Extract the [x, y] coordinate from the center of the cell holding the provided text.  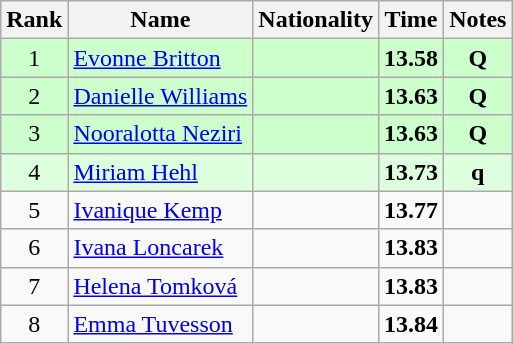
Helena Tomková [160, 286]
Rank [34, 20]
Notes [478, 20]
13.84 [412, 324]
Ivanique Kemp [160, 210]
13.77 [412, 210]
2 [34, 96]
5 [34, 210]
6 [34, 248]
Emma Tuvesson [160, 324]
1 [34, 58]
Danielle Williams [160, 96]
7 [34, 286]
Name [160, 20]
13.58 [412, 58]
q [478, 172]
13.73 [412, 172]
Nooralotta Neziri [160, 134]
8 [34, 324]
Nationality [316, 20]
3 [34, 134]
Time [412, 20]
Evonne Britton [160, 58]
4 [34, 172]
Ivana Loncarek [160, 248]
Miriam Hehl [160, 172]
